Output the [X, Y] coordinate of the center of the cell containing the given text.  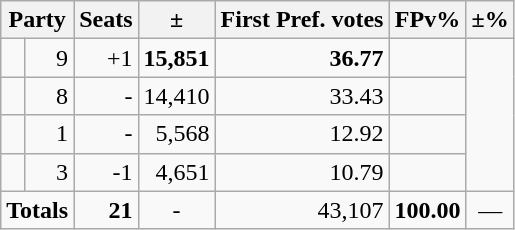
36.77 [302, 58]
Seats [106, 20]
First Pref. votes [302, 20]
± [176, 20]
5,568 [176, 134]
33.43 [302, 96]
3 [48, 172]
21 [106, 210]
— [490, 210]
1 [48, 134]
43,107 [302, 210]
10.79 [302, 172]
4,651 [176, 172]
9 [48, 58]
15,851 [176, 58]
Party [38, 20]
Totals [38, 210]
-1 [106, 172]
12.92 [302, 134]
8 [48, 96]
±% [490, 20]
14,410 [176, 96]
+1 [106, 58]
100.00 [428, 210]
FPv% [428, 20]
